For the text-containing cell, return its midpoint in (X, Y) coordinate format. 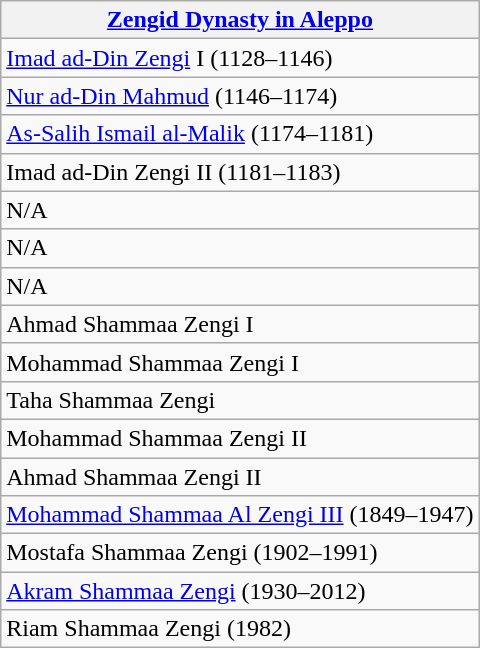
Ahmad Shammaa Zengi I (240, 324)
Imad ad-Din Zengi I (1128–1146) (240, 58)
Imad ad-Din Zengi II (1181–1183) (240, 172)
Taha Shammaa Zengi (240, 400)
As-Salih Ismail al-Malik (1174–1181) (240, 134)
Mostafa Shammaa Zengi (1902–1991) (240, 553)
Zengid Dynasty in Aleppo (240, 20)
Ahmad Shammaa Zengi II (240, 477)
Mohammad Shammaa Zengi I (240, 362)
Nur ad-Din Mahmud (1146–1174) (240, 96)
Mohammad Shammaa Al Zengi III (1849–1947) (240, 515)
Mohammad Shammaa Zengi II (240, 438)
Akram Shammaa Zengi (1930–2012) (240, 591)
Riam Shammaa Zengi (1982) (240, 629)
